Find where the given text appears and provide that cell's center as [X, Y] coordinate. 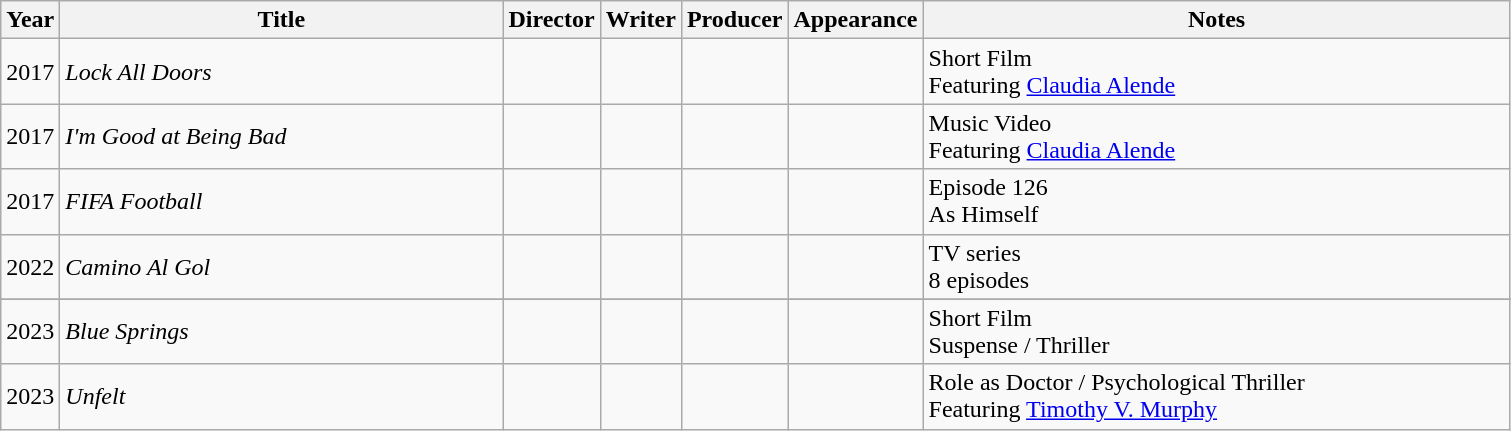
Camino Al Gol [282, 266]
Unfelt [282, 396]
2022 [30, 266]
Appearance [856, 20]
TV series 8 episodes [1216, 266]
I'm Good at Being Bad [282, 136]
Producer [734, 20]
Blue Springs [282, 332]
Notes [1216, 20]
Short Film Featuring Claudia Alende [1216, 72]
Lock All Doors [282, 72]
Episode 126 As Himself [1216, 202]
Title [282, 20]
Music Video Featuring Claudia Alende [1216, 136]
Role as Doctor / Psychological Thriller Featuring Timothy V. Murphy [1216, 396]
Short Film Suspense / Thriller [1216, 332]
FIFA Football [282, 202]
Director [552, 20]
Writer [640, 20]
Year [30, 20]
